Detect which cell encompasses the target text, then output its (X, Y) center coordinate. 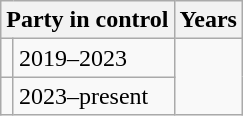
Party in control (88, 20)
Years (208, 20)
2019–2023 (94, 58)
2023–present (94, 96)
